Scan for the cell matching the given text and deliver its (X, Y) coordinate at center. 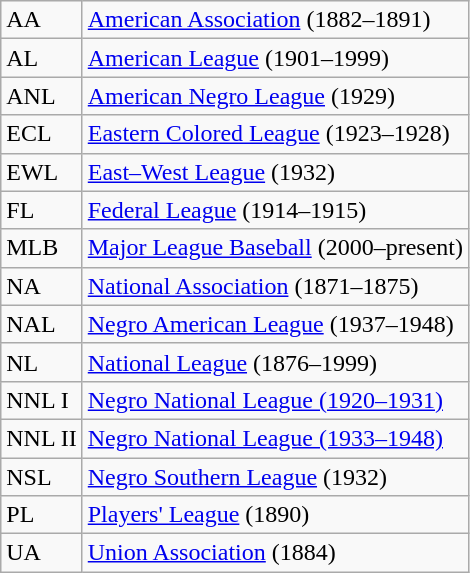
Eastern Colored League (1923–1928) (275, 134)
American Association (1882–1891) (275, 20)
NSL (42, 477)
Union Association (1884) (275, 553)
Major League Baseball (2000–present) (275, 248)
ANL (42, 96)
American Negro League (1929) (275, 96)
NAL (42, 324)
NNL I (42, 400)
MLB (42, 248)
American League (1901–1999) (275, 58)
East–West League (1932) (275, 172)
EWL (42, 172)
Negro American League (1937–1948) (275, 324)
Negro National League (1933–1948) (275, 438)
FL (42, 210)
National League (1876–1999) (275, 362)
PL (42, 515)
AL (42, 58)
NNL II (42, 438)
UA (42, 553)
Players' League (1890) (275, 515)
Federal League (1914–1915) (275, 210)
Negro Southern League (1932) (275, 477)
National Association (1871–1875) (275, 286)
AA (42, 20)
NL (42, 362)
Negro National League (1920–1931) (275, 400)
ECL (42, 134)
NA (42, 286)
